From the cell containing the given text, extract its center point as (X, Y) coordinate. 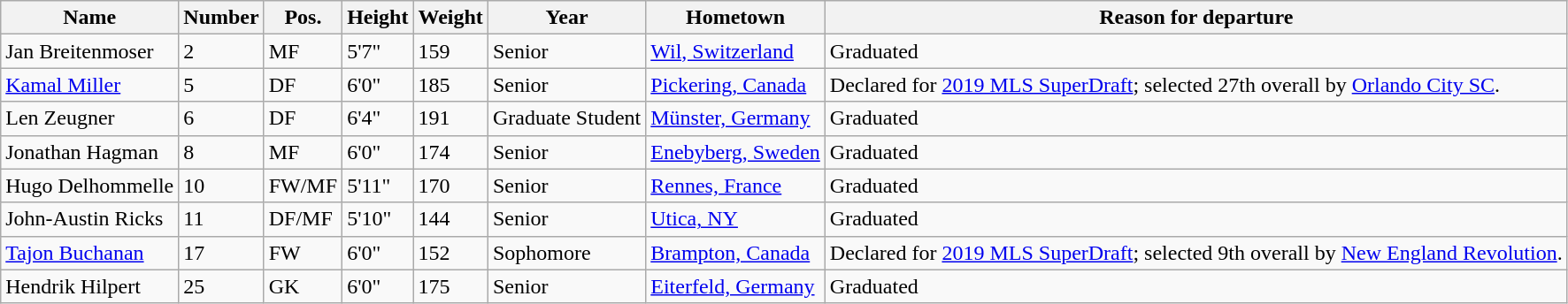
191 (450, 118)
DF/MF (303, 219)
Utica, NY (736, 219)
17 (221, 253)
25 (221, 286)
8 (221, 152)
Brampton, Canada (736, 253)
10 (221, 186)
185 (450, 85)
5'7" (378, 51)
6'4" (378, 118)
FW (303, 253)
Sophomore (566, 253)
Kamal Miller (90, 85)
152 (450, 253)
Name (90, 18)
Pickering, Canada (736, 85)
170 (450, 186)
Rennes, France (736, 186)
Hometown (736, 18)
6 (221, 118)
Len Zeugner (90, 118)
174 (450, 152)
John-Austin Ricks (90, 219)
Reason for departure (1196, 18)
Number (221, 18)
Tajon Buchanan (90, 253)
5 (221, 85)
2 (221, 51)
175 (450, 286)
5'11" (378, 186)
Weight (450, 18)
5'10" (378, 219)
Graduate Student (566, 118)
Wil, Switzerland (736, 51)
159 (450, 51)
GK (303, 286)
Enebyberg, Sweden (736, 152)
Declared for 2019 MLS SuperDraft; selected 27th overall by Orlando City SC. (1196, 85)
Pos. (303, 18)
Eiterfeld, Germany (736, 286)
11 (221, 219)
Hugo Delhommelle (90, 186)
Declared for 2019 MLS SuperDraft; selected 9th overall by New England Revolution. (1196, 253)
Hendrik Hilpert (90, 286)
Jan Breitenmoser (90, 51)
FW/MF (303, 186)
Münster, Germany (736, 118)
Jonathan Hagman (90, 152)
Height (378, 18)
Year (566, 18)
144 (450, 219)
